Pinpoint the cell where the given text exists, returning its [x, y] midpoint coordinate. 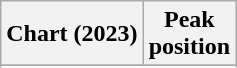
Chart (2023) [72, 34]
Peakposition [189, 34]
